Output the (X, Y) coordinate of the center of the cell containing the given text.  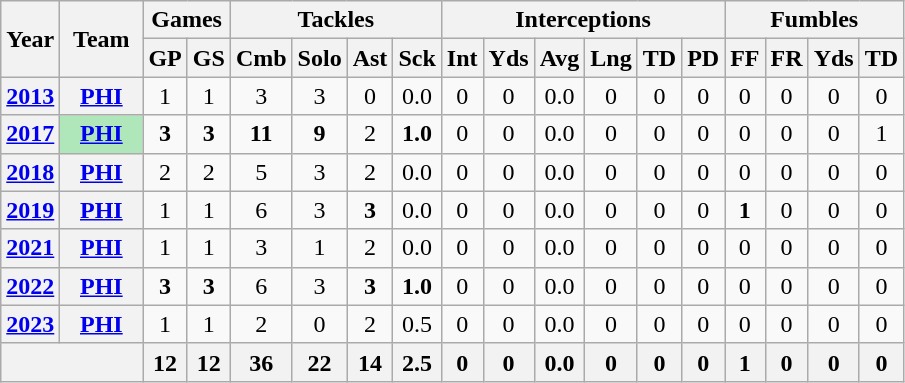
Tackles (336, 20)
Sck (417, 58)
14 (370, 362)
11 (261, 134)
FF (745, 58)
0.5 (417, 324)
Interceptions (582, 20)
2013 (30, 96)
2022 (30, 286)
Ast (370, 58)
36 (261, 362)
Team (102, 39)
Year (30, 39)
Lng (611, 58)
9 (320, 134)
Games (186, 20)
2023 (30, 324)
Int (462, 58)
2018 (30, 172)
Solo (320, 58)
GP (165, 58)
2019 (30, 210)
GS (208, 58)
Avg (560, 58)
2021 (30, 248)
22 (320, 362)
FR (786, 58)
2017 (30, 134)
Cmb (261, 58)
Fumbles (814, 20)
2.5 (417, 362)
PD (704, 58)
5 (261, 172)
